Determine the [x, y] coordinate at the center of the cell enclosing the given text.  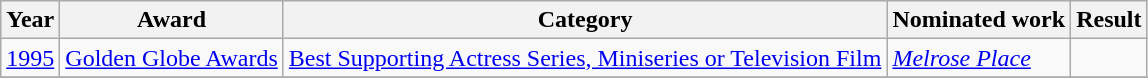
Result [1109, 20]
Nominated work [979, 20]
1995 [30, 58]
Category [585, 20]
Melrose Place [979, 58]
Golden Globe Awards [172, 58]
Award [172, 20]
Best Supporting Actress Series, Miniseries or Television Film [585, 58]
Year [30, 20]
